Return [X, Y] of the center of cell containing provided text 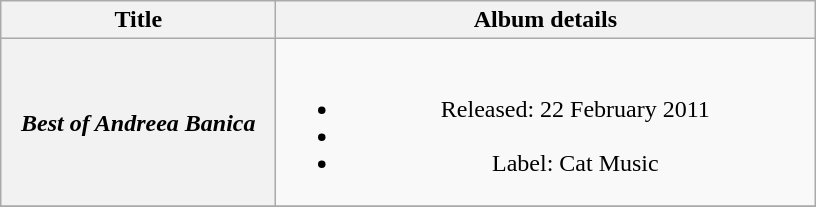
Best of Andreea Banica [138, 122]
Title [138, 20]
Released: 22 February 2011Label: Cat Music [546, 122]
Album details [546, 20]
